Search for the cell housing the specified text and yield its (X, Y) center coordinate. 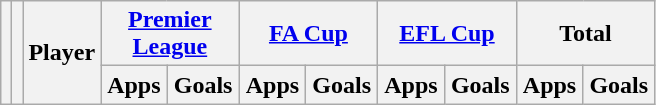
Total (586, 34)
Player (62, 52)
Premier League (170, 34)
EFL Cup (448, 34)
FA Cup (308, 34)
